Return (X, Y) of the center of cell containing provided text 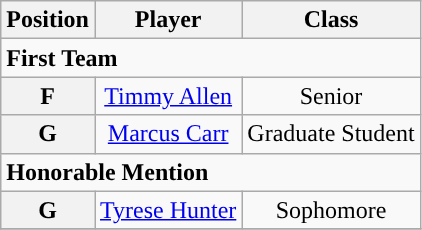
Class (331, 20)
Tyrese Hunter (168, 210)
Sophomore (331, 210)
Honorable Mention (210, 172)
Position (48, 20)
Marcus Carr (168, 134)
First Team (210, 58)
Graduate Student (331, 134)
Player (168, 20)
Senior (331, 96)
F (48, 96)
Timmy Allen (168, 96)
